Extract the (X, Y) coordinate from the center of the cell holding the provided text.  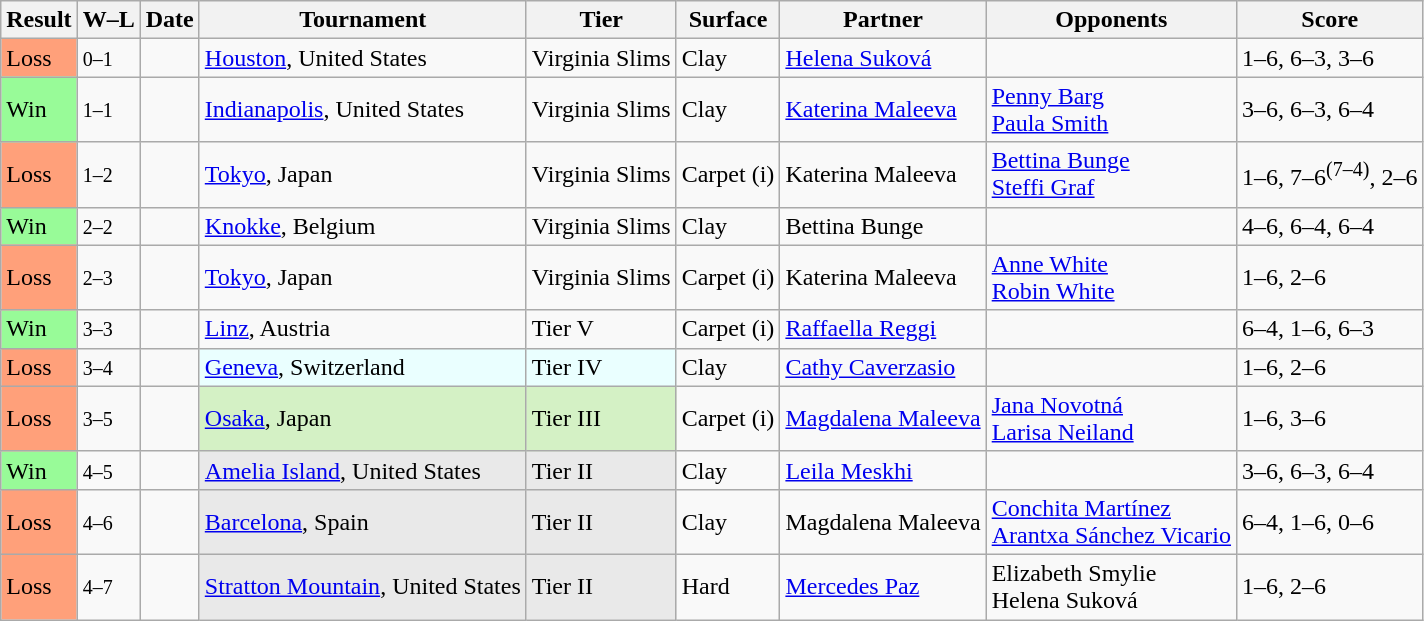
Result (39, 20)
Tier IV (601, 367)
Anne White Robin White (1111, 278)
Bettina Bunge (883, 226)
Tier V (601, 329)
Jana Novotná Larisa Neiland (1111, 418)
Indianapolis, United States (362, 110)
Partner (883, 20)
Raffaella Reggi (883, 329)
Tournament (362, 20)
Helena Suková (883, 58)
0–1 (108, 58)
2–3 (108, 278)
Opponents (1111, 20)
1–1 (108, 110)
6–4, 1–6, 6–3 (1330, 329)
4–6 (108, 522)
Stratton Mountain, United States (362, 586)
1–2 (108, 174)
3–4 (108, 367)
Elizabeth Smylie Helena Suková (1111, 586)
Conchita Martínez Arantxa Sánchez Vicario (1111, 522)
Cathy Caverzasio (883, 367)
Surface (728, 20)
Osaka, Japan (362, 418)
Houston, United States (362, 58)
Knokke, Belgium (362, 226)
Score (1330, 20)
1–6, 7–6(7–4), 2–6 (1330, 174)
Geneva, Switzerland (362, 367)
Date (170, 20)
Mercedes Paz (883, 586)
Penny Barg Paula Smith (1111, 110)
6–4, 1–6, 0–6 (1330, 522)
4–7 (108, 586)
Leila Meskhi (883, 470)
4–5 (108, 470)
Hard (728, 586)
3–3 (108, 329)
4–6, 6–4, 6–4 (1330, 226)
Tier (601, 20)
Bettina Bunge Steffi Graf (1111, 174)
W–L (108, 20)
Linz, Austria (362, 329)
1–6, 3–6 (1330, 418)
Barcelona, Spain (362, 522)
3–5 (108, 418)
Amelia Island, United States (362, 470)
Tier III (601, 418)
1–6, 6–3, 3–6 (1330, 58)
2–2 (108, 226)
